Extract the (x, y) coordinate from the center of the cell holding the provided text.  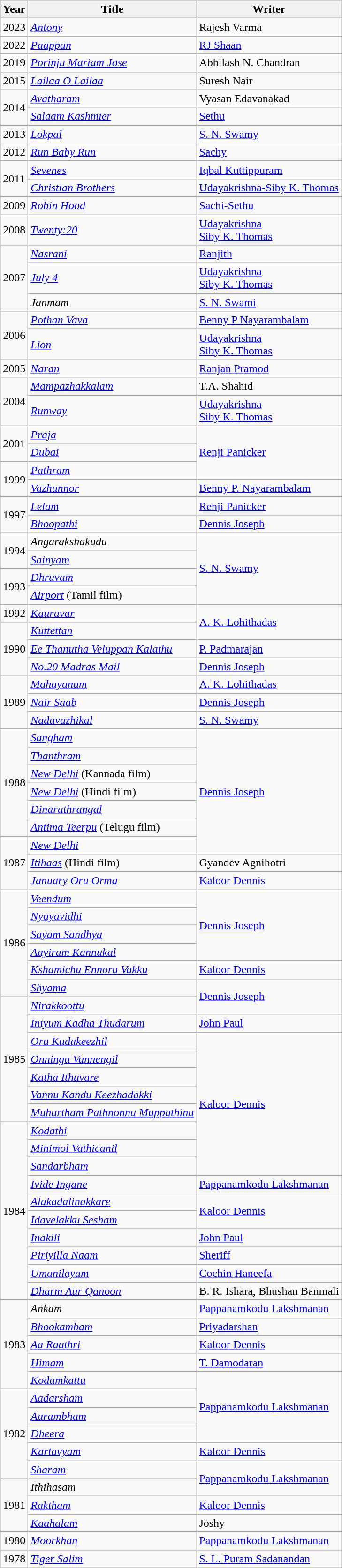
P. Padmarajan (269, 649)
Mampazhakkalam (113, 386)
Airport (Tamil film) (113, 595)
Naduvazhikal (113, 720)
1984 (14, 1210)
Benny P. Nayarambalam (269, 488)
Lailaa O Lailaa (113, 81)
Nair Saab (113, 702)
Paappan (113, 45)
2023 (14, 27)
Cochin Haneefa (269, 1273)
Antony (113, 27)
1990 (14, 649)
Dheera (113, 1434)
1980 (14, 1541)
1988 (14, 782)
Tiger Salim (113, 1559)
2015 (14, 81)
Twenty:20 (113, 230)
Pothan Vava (113, 320)
B. R. Ishara, Bhushan Banmali (269, 1291)
Minimol Vathicanil (113, 1148)
Ithihasam (113, 1487)
Inakili (113, 1238)
Veendum (113, 899)
Year (14, 9)
2014 (14, 107)
Sheriff (269, 1255)
Raktham (113, 1505)
Muhurtham Pathnonnu Muppathinu (113, 1112)
Kauravar (113, 613)
2001 (14, 443)
Vazhunnor (113, 488)
Ee Thanutha Veluppan Kalathu (113, 649)
Piriyilla Naam (113, 1255)
2011 (14, 179)
Kodumkattu (113, 1380)
New Delhi (Hindi film) (113, 791)
Christian Brothers (113, 188)
Aadarsham (113, 1398)
Iniyum Kadha Thudarum (113, 1023)
Sangham (113, 738)
Writer (269, 9)
Suresh Nair (269, 81)
Lokpal (113, 134)
2019 (14, 63)
Kuttettan (113, 631)
Janmam (113, 302)
January Oru Orma (113, 881)
1994 (14, 550)
1989 (14, 702)
Oru Kudakeezhil (113, 1041)
Aayiram Kannukal (113, 952)
Porinju Mariam Jose (113, 63)
Abhilash N. Chandran (269, 63)
July 4 (113, 278)
2012 (14, 152)
Aarambham (113, 1416)
Praja (113, 435)
Idavelakku Sesham (113, 1220)
Vannu Kandu Keezhadakki (113, 1095)
2009 (14, 205)
Sainyam (113, 559)
Onningu Vannengil (113, 1059)
Dinarathrangal (113, 809)
Shyama (113, 988)
2006 (14, 336)
Antima Teerpu (Telugu film) (113, 827)
Priyadarshan (269, 1327)
Sharam (113, 1470)
Bhookambam (113, 1327)
Nasrani (113, 254)
Naran (113, 368)
Pathram (113, 470)
Nyayavidhi (113, 916)
1999 (14, 479)
1992 (14, 613)
1993 (14, 586)
Joshy (269, 1523)
Udayakrishna-Siby K. Thomas (269, 188)
Katha Ithuvare (113, 1077)
Moorkhan (113, 1541)
2022 (14, 45)
Sevenes (113, 170)
1987 (14, 863)
Sethu (269, 116)
Dhruvam (113, 578)
2008 (14, 230)
Dharm Aur Qanoon (113, 1291)
Angarakshakudu (113, 541)
Robin Hood (113, 205)
1983 (14, 1344)
1986 (14, 943)
Benny P Nayarambalam (269, 320)
1997 (14, 515)
New Delhi (Kannada film) (113, 773)
Itihaas (Hindi film) (113, 863)
Mahayanam (113, 684)
Avatharam (113, 98)
Kaahalam (113, 1523)
2013 (14, 134)
Ivide Ingane (113, 1184)
1981 (14, 1505)
Kartavyam (113, 1452)
Ranjan Pramod (269, 368)
Alakadalinakkare (113, 1202)
Ankam (113, 1309)
Runway (113, 411)
No.20 Madras Mail (113, 667)
Title (113, 9)
Dubai (113, 452)
Aa Raathri (113, 1344)
Sayam Sandhya (113, 934)
Vyasan Edavanakad (269, 98)
Kshamichu Ennoru Vakku (113, 970)
Nirakkoottu (113, 1005)
Bhoopathi (113, 524)
Iqbal Kuttippuram (269, 170)
T. Damodaran (269, 1362)
Sandarbham (113, 1166)
Sachi-Sethu (269, 205)
Rajesh Varma (269, 27)
2005 (14, 368)
Lion (113, 344)
Ranjith (269, 254)
New Delhi (113, 845)
S. N. Swami (269, 302)
1978 (14, 1559)
Sachy (269, 152)
RJ Shaan (269, 45)
1982 (14, 1433)
Lelam (113, 506)
S. L. Puram Sadanandan (269, 1559)
Kodathi (113, 1130)
Run Baby Run (113, 152)
Himam (113, 1362)
Gyandev Agnihotri (269, 863)
T.A. Shahid (269, 386)
Salaam Kashmier (113, 116)
1985 (14, 1059)
2007 (14, 278)
Umanilayam (113, 1273)
2004 (14, 401)
Thanthram (113, 756)
